Return the [X, Y] coordinate for the center point of the cell that contains the specified text.  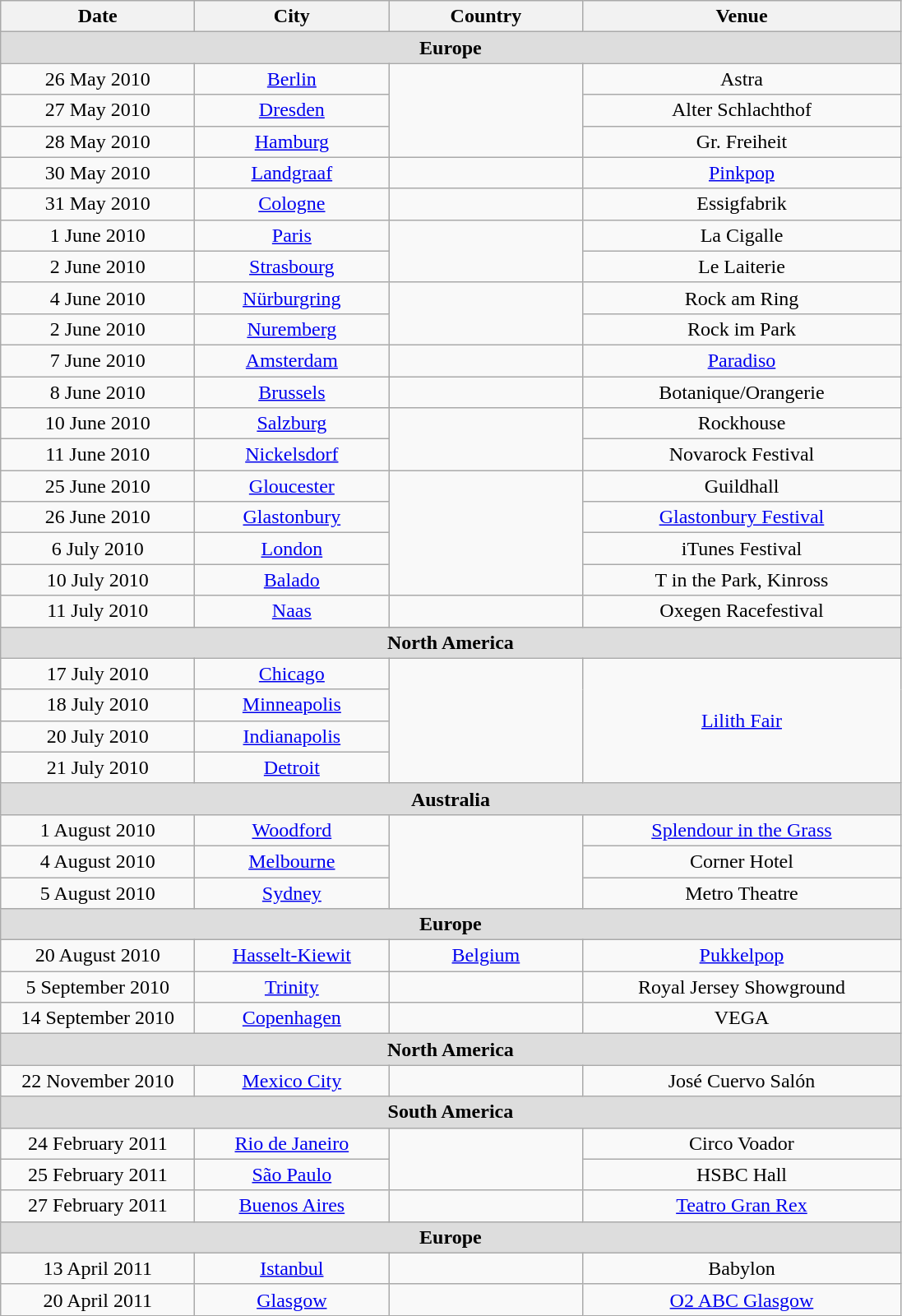
11 July 2010 [98, 611]
Brussels [292, 392]
20 August 2010 [98, 956]
Glastonbury [292, 517]
Dresden [292, 110]
Gr. Freiheit [742, 141]
Belgium [486, 956]
City [292, 16]
Paris [292, 235]
Botanique/Orangerie [742, 392]
18 July 2010 [98, 705]
Hamburg [292, 141]
Mexico City [292, 1081]
Venue [742, 16]
Landgraaf [292, 173]
28 May 2010 [98, 141]
Strasbourg [292, 266]
1 August 2010 [98, 830]
Teatro Gran Rex [742, 1206]
26 May 2010 [98, 79]
Nuremberg [292, 329]
Le Laiterie [742, 266]
Australia [451, 799]
iTunes Festival [742, 549]
Astra [742, 79]
Lilith Fair [742, 721]
VEGA [742, 1018]
13 April 2011 [98, 1268]
Circo Voador [742, 1143]
Detroit [292, 767]
Trinity [292, 987]
Cologne [292, 204]
Indianapolis [292, 736]
31 May 2010 [98, 204]
Chicago [292, 674]
4 June 2010 [98, 298]
1 June 2010 [98, 235]
27 May 2010 [98, 110]
Rock am Ring [742, 298]
Berlin [292, 79]
Essigfabrik [742, 204]
17 July 2010 [98, 674]
Rio de Janeiro [292, 1143]
Corner Hotel [742, 861]
Copenhagen [292, 1018]
Glastonbury Festival [742, 517]
Amsterdam [292, 360]
Woodford [292, 830]
20 April 2011 [98, 1300]
T in the Park, Kinross [742, 580]
Sydney [292, 892]
O2 ABC Glasgow [742, 1300]
Buenos Aires [292, 1206]
Gloucester [292, 486]
5 August 2010 [98, 892]
10 July 2010 [98, 580]
22 November 2010 [98, 1081]
4 August 2010 [98, 861]
Minneapolis [292, 705]
Date [98, 16]
25 June 2010 [98, 486]
26 June 2010 [98, 517]
Salzburg [292, 424]
24 February 2011 [98, 1143]
Nickelsdorf [292, 455]
Balado [292, 580]
6 July 2010 [98, 549]
Royal Jersey Showground [742, 987]
London [292, 549]
Metro Theatre [742, 892]
Alter Schlachthof [742, 110]
8 June 2010 [98, 392]
Istanbul [292, 1268]
Novarock Festival [742, 455]
HSBC Hall [742, 1175]
25 February 2011 [98, 1175]
5 September 2010 [98, 987]
Glasgow [292, 1300]
21 July 2010 [98, 767]
Hasselt-Kiewit [292, 956]
Paradiso [742, 360]
Splendour in the Grass [742, 830]
José Cuervo Salón [742, 1081]
Naas [292, 611]
La Cigalle [742, 235]
30 May 2010 [98, 173]
14 September 2010 [98, 1018]
South America [451, 1112]
7 June 2010 [98, 360]
20 July 2010 [98, 736]
Oxegen Racefestival [742, 611]
Country [486, 16]
Pukkelpop [742, 956]
Pinkpop [742, 173]
11 June 2010 [98, 455]
27 February 2011 [98, 1206]
São Paulo [292, 1175]
10 June 2010 [98, 424]
Rock im Park [742, 329]
Melbourne [292, 861]
Nürburgring [292, 298]
Rockhouse [742, 424]
Guildhall [742, 486]
Babylon [742, 1268]
